Return the (x, y) coordinate for the center point of the cell that contains the specified text.  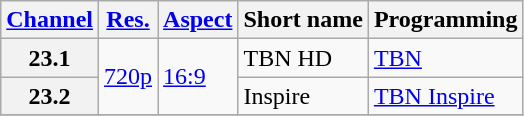
Channel (50, 20)
720p (128, 77)
TBN (446, 58)
Aspect (198, 20)
TBN Inspire (446, 96)
23.2 (50, 96)
Res. (128, 20)
Inspire (303, 96)
Short name (303, 20)
TBN HD (303, 58)
16:9 (198, 77)
23.1 (50, 58)
Programming (446, 20)
